Pinpoint the cell where the given text exists, returning its [x, y] midpoint coordinate. 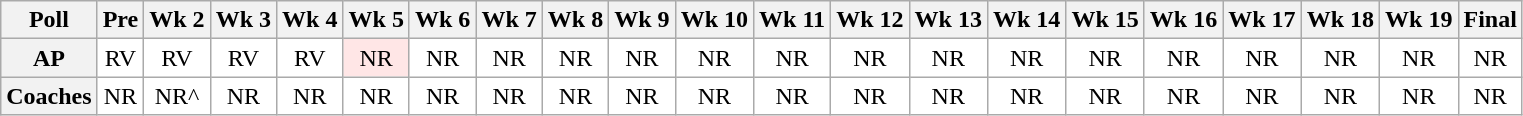
NR^ [177, 96]
Wk 17 [1262, 20]
Final [1490, 20]
Wk 12 [870, 20]
Coaches [49, 96]
Wk 8 [575, 20]
Pre [120, 20]
AP [49, 58]
Wk 5 [376, 20]
Wk 18 [1340, 20]
Wk 6 [442, 20]
Poll [49, 20]
Wk 19 [1419, 20]
Wk 7 [509, 20]
Wk 9 [642, 20]
Wk 15 [1105, 20]
Wk 2 [177, 20]
Wk 14 [1026, 20]
Wk 16 [1183, 20]
Wk 13 [948, 20]
Wk 10 [714, 20]
Wk 11 [792, 20]
Wk 4 [310, 20]
Wk 3 [243, 20]
